Determine the [x, y] coordinate at the center of the cell enclosing the given text.  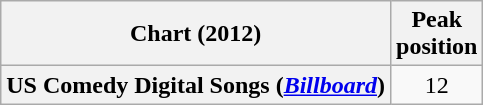
12 [437, 85]
US Comedy Digital Songs (Billboard) [196, 85]
Chart (2012) [196, 34]
Peakposition [437, 34]
